Scan for the cell matching the given text and deliver its [x, y] coordinate at center. 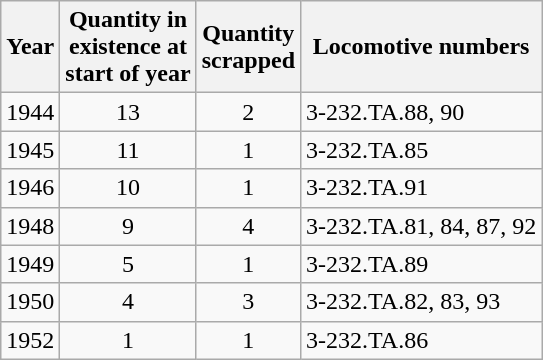
10 [128, 188]
3-232.TA.82, 83, 93 [422, 302]
11 [128, 150]
Quantityscrapped [248, 47]
1944 [30, 112]
3-232.TA.86 [422, 340]
1950 [30, 302]
3-232.TA.81, 84, 87, 92 [422, 226]
2 [248, 112]
Year [30, 47]
13 [128, 112]
3-232.TA.91 [422, 188]
1948 [30, 226]
5 [128, 264]
1945 [30, 150]
3-232.TA.85 [422, 150]
Quantity inexistence atstart of year [128, 47]
1952 [30, 340]
3 [248, 302]
9 [128, 226]
3-232.TA.89 [422, 264]
1949 [30, 264]
3-232.TA.88, 90 [422, 112]
1946 [30, 188]
Locomotive numbers [422, 47]
